Locate the cell with the specified text and output its [X, Y] center coordinate. 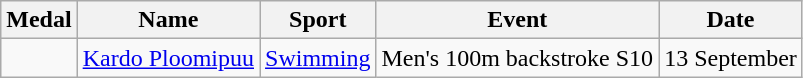
Name [168, 20]
Kardo Ploomipuu [168, 58]
Swimming [318, 58]
Sport [318, 20]
Men's 100m backstroke S10 [518, 58]
Date [731, 20]
13 September [731, 58]
Event [518, 20]
Medal [39, 20]
